Identify which cell holds the provided text, then report its [x, y] central coordinate. 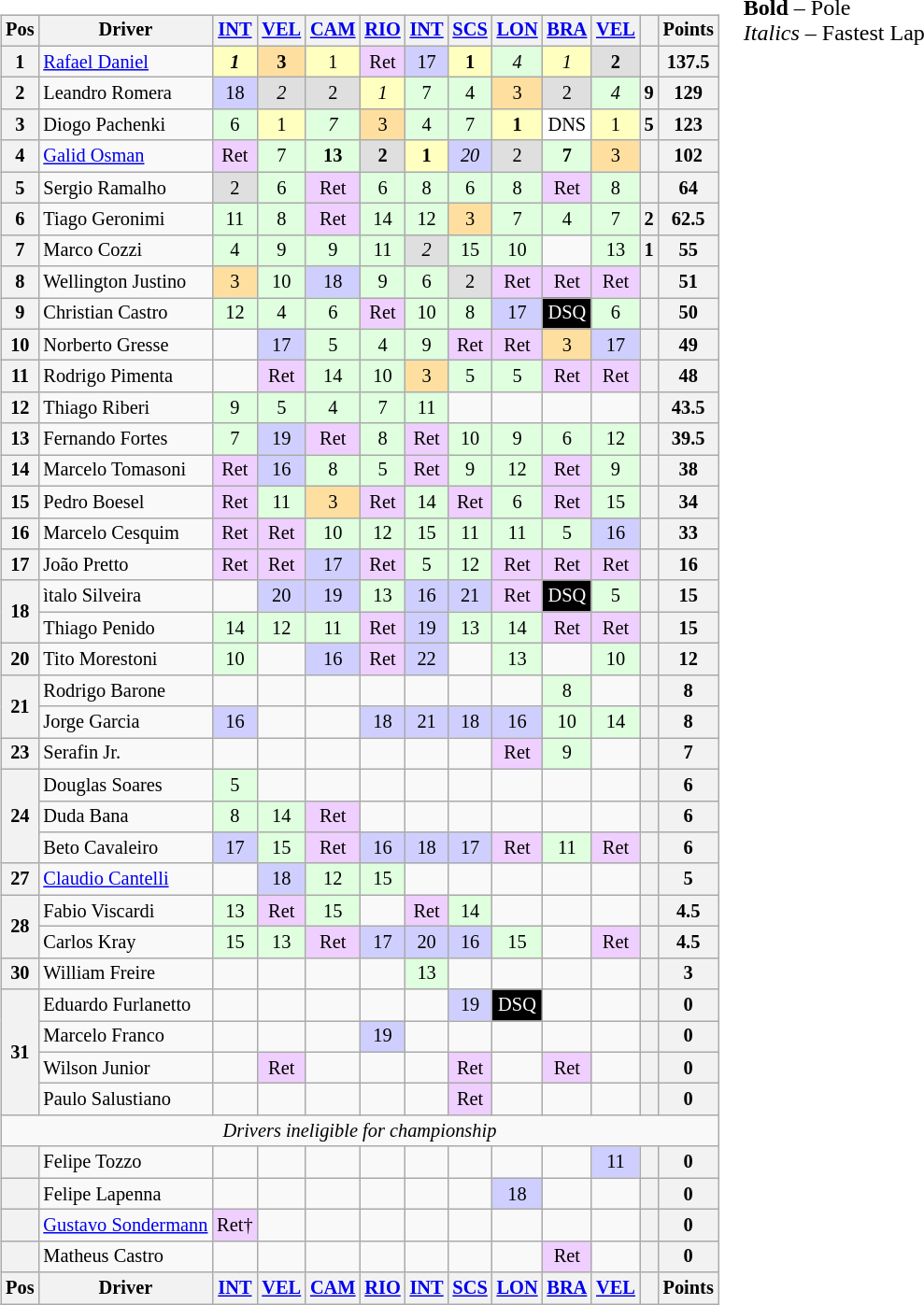
38 [689, 471]
64 [689, 188]
Felipe Tozzo [125, 1162]
50 [689, 314]
Wellington Justino [125, 282]
23 [20, 754]
62.5 [689, 220]
Paulo Salustiano [125, 1099]
Ret† [235, 1226]
Douglas Soares [125, 785]
123 [689, 125]
Sergio Ramalho [125, 188]
Matheus Castro [125, 1256]
Pedro Boesel [125, 502]
Diogo Pachenki [125, 125]
Rodrigo Pimenta [125, 376]
Eduardo Furlanetto [125, 1005]
33 [689, 533]
49 [689, 345]
Jorge Garcia [125, 722]
João Pretto [125, 565]
34 [689, 502]
22 [427, 660]
Norberto Gresse [125, 345]
28 [20, 927]
137.5 [689, 62]
Thiago Riberi [125, 408]
43.5 [689, 408]
Marcelo Franco [125, 1037]
ìtalo Silveira [125, 596]
Fabio Viscardi [125, 911]
Beto Cavaleiro [125, 848]
Carlos Kray [125, 943]
48 [689, 376]
Marcelo Tomasoni [125, 471]
DNS [566, 125]
Felipe Lapenna [125, 1194]
102 [689, 156]
Rodrigo Barone [125, 690]
51 [689, 282]
Fernando Fortes [125, 439]
129 [689, 93]
Drivers ineligible for championship [359, 1131]
Marco Cozzi [125, 250]
Gustavo Sondermann [125, 1226]
Rafael Daniel [125, 62]
Tito Morestoni [125, 660]
Galid Osman [125, 156]
William Freire [125, 973]
Leandro Romera [125, 93]
55 [689, 250]
Christian Castro [125, 314]
Marcelo Cesquim [125, 533]
24 [20, 816]
39.5 [689, 439]
Duda Bana [125, 816]
30 [20, 973]
31 [20, 1052]
Serafin Jr. [125, 754]
Claudio Cantelli [125, 879]
27 [20, 879]
Wilson Junior [125, 1068]
Tiago Geronimi [125, 220]
Thiago Penido [125, 628]
